Determine the [x, y] coordinate at the center of the cell enclosing the given text.  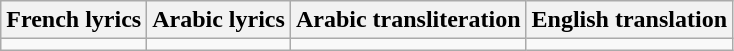
English translation [629, 20]
Arabic lyrics [219, 20]
Arabic transliteration [408, 20]
French lyrics [74, 20]
